Provide the (X, Y) coordinate of the cell's center where the given text is located.  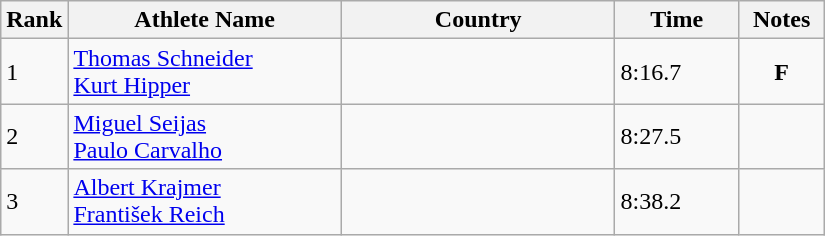
Country (478, 20)
Athlete Name (205, 20)
8:38.2 (677, 202)
8:16.7 (677, 72)
3 (34, 202)
Time (677, 20)
Miguel SeijasPaulo Carvalho (205, 136)
8:27.5 (677, 136)
Albert KrajmerFrantišek Reich (205, 202)
F (782, 72)
Thomas SchneiderKurt Hipper (205, 72)
2 (34, 136)
Rank (34, 20)
1 (34, 72)
Notes (782, 20)
